Provide the (X, Y) coordinate of the cell's center where the given text is located.  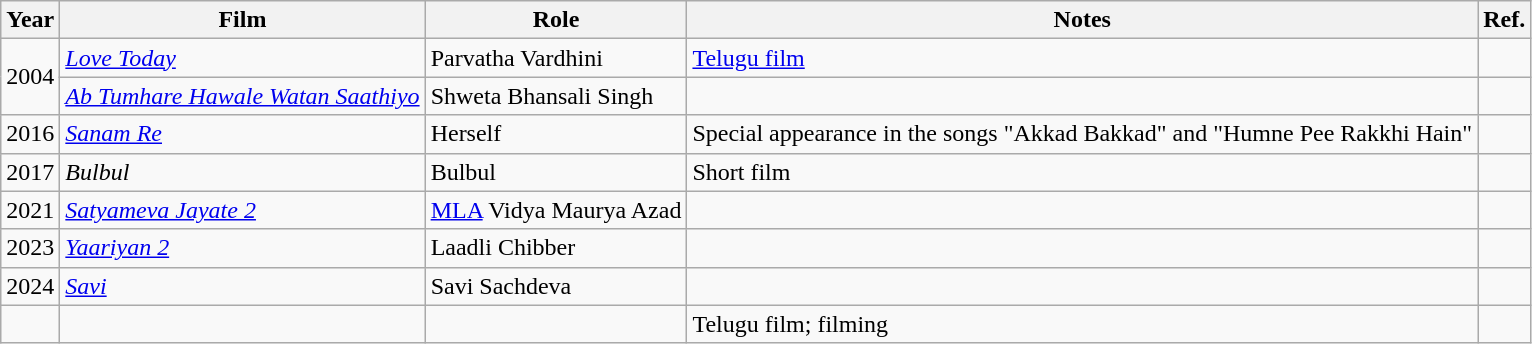
Love Today (242, 58)
2024 (30, 286)
Ab Tumhare Hawale Watan Saathiyo (242, 96)
Film (242, 20)
MLA Vidya Maurya Azad (556, 210)
Telugu film (1082, 58)
Shweta Bhansali Singh (556, 96)
Herself (556, 134)
Ref. (1504, 20)
Year (30, 20)
Yaariyan 2 (242, 248)
2017 (30, 172)
Special appearance in the songs "Akkad Bakkad" and "Humne Pee Rakkhi Hain" (1082, 134)
2021 (30, 210)
Telugu film; filming (1082, 324)
Savi Sachdeva (556, 286)
Parvatha Vardhini (556, 58)
Laadli Chibber (556, 248)
Short film (1082, 172)
Savi (242, 286)
2023 (30, 248)
2004 (30, 77)
Sanam Re (242, 134)
Satyameva Jayate 2 (242, 210)
2016 (30, 134)
Role (556, 20)
Notes (1082, 20)
